Output the (X, Y) coordinate of the center of the cell containing the given text.  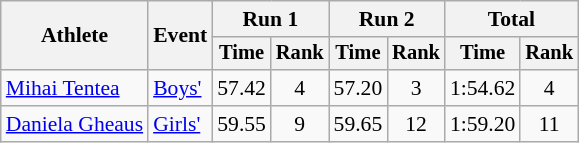
Total (512, 19)
57.42 (242, 88)
3 (416, 88)
Athlete (74, 36)
1:59.20 (482, 124)
Run 2 (387, 19)
Daniela Gheaus (74, 124)
Mihai Tentea (74, 88)
59.55 (242, 124)
11 (549, 124)
9 (300, 124)
1:54.62 (482, 88)
12 (416, 124)
59.65 (358, 124)
57.20 (358, 88)
Event (180, 36)
Boys' (180, 88)
Girls' (180, 124)
Run 1 (270, 19)
